Identify which cell holds the provided text, then report its (x, y) central coordinate. 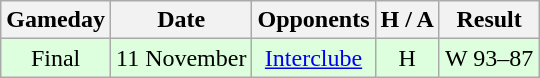
Final (56, 58)
W 93–87 (488, 58)
Opponents (314, 20)
Date (180, 20)
Interclube (314, 58)
11 November (180, 58)
H / A (407, 20)
H (407, 58)
Gameday (56, 20)
Result (488, 20)
